Identify which cell holds the provided text, then report its (x, y) central coordinate. 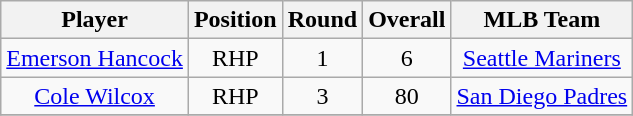
1 (322, 58)
San Diego Padres (542, 96)
3 (322, 96)
80 (407, 96)
Emerson Hancock (95, 58)
Position (235, 20)
Overall (407, 20)
Seattle Mariners (542, 58)
Cole Wilcox (95, 96)
MLB Team (542, 20)
Player (95, 20)
Round (322, 20)
6 (407, 58)
